Return the (X, Y) coordinate for the center point of the cell that contains the specified text.  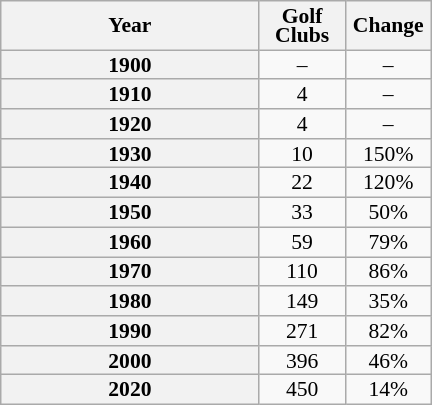
14% (388, 390)
1900 (130, 65)
86% (388, 272)
1960 (130, 242)
82% (388, 331)
110 (302, 272)
396 (302, 361)
50% (388, 213)
1940 (130, 183)
Year (130, 26)
150% (388, 154)
1950 (130, 213)
59 (302, 242)
22 (302, 183)
33 (302, 213)
2020 (130, 390)
120% (388, 183)
149 (302, 302)
1990 (130, 331)
2000 (130, 361)
79% (388, 242)
271 (302, 331)
1920 (130, 124)
Change (388, 26)
1980 (130, 302)
1970 (130, 272)
1930 (130, 154)
1910 (130, 95)
10 (302, 154)
Golf Clubs (302, 26)
35% (388, 302)
450 (302, 390)
46% (388, 361)
